Provide the (x, y) coordinate of the cell's center where the given text is located.  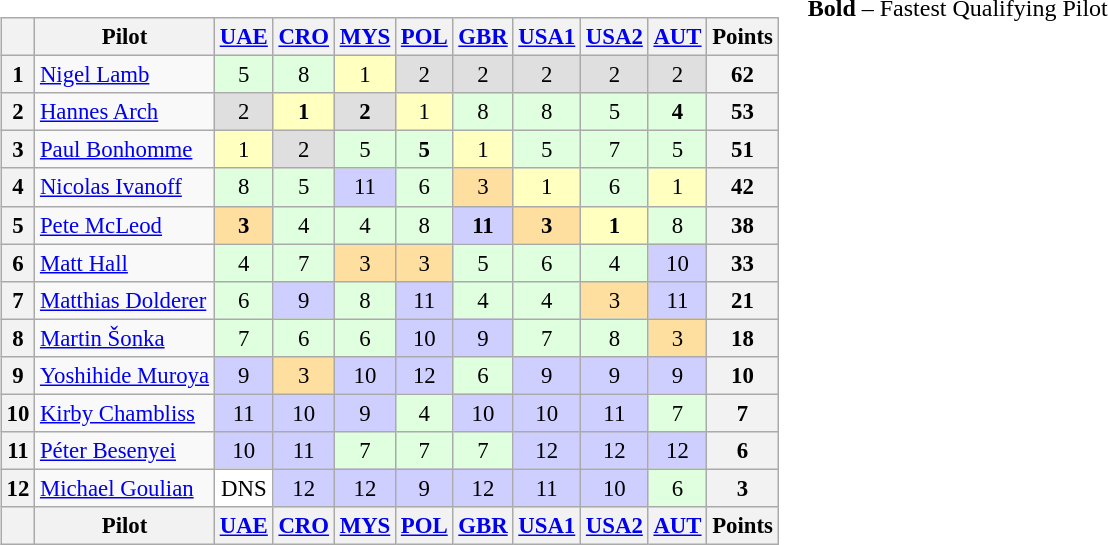
Paul Bonhomme (125, 150)
Yoshihide Muroya (125, 375)
Hannes Arch (125, 112)
21 (742, 300)
Michael Goulian (125, 488)
51 (742, 150)
18 (742, 338)
53 (742, 112)
38 (742, 225)
DNS (244, 488)
Péter Besenyei (125, 451)
Pete McLeod (125, 225)
62 (742, 75)
33 (742, 263)
Kirby Chambliss (125, 413)
Nicolas Ivanoff (125, 187)
Matt Hall (125, 263)
Nigel Lamb (125, 75)
Matthias Dolderer (125, 300)
42 (742, 187)
Martin Šonka (125, 338)
